For the text-containing cell, return its midpoint in (X, Y) coordinate format. 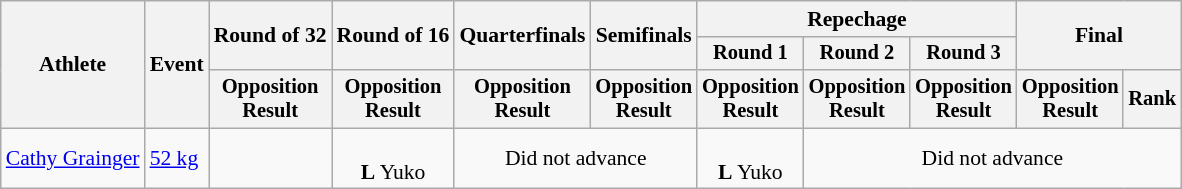
Round of 16 (394, 36)
Round of 32 (270, 36)
Event (177, 64)
Quarterfinals (522, 36)
52 kg (177, 158)
Round 3 (964, 54)
Final (1099, 36)
Round 2 (858, 54)
Cathy Grainger (73, 158)
Round 1 (750, 54)
Rank (1152, 99)
Repechage (857, 19)
Semifinals (644, 36)
Athlete (73, 64)
